Scan for the cell matching the given text and deliver its (X, Y) coordinate at center. 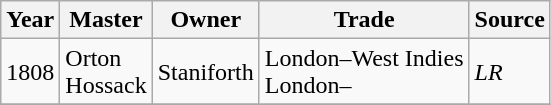
Source (510, 20)
1808 (30, 72)
LR (510, 72)
Trade (364, 20)
Owner (206, 20)
London–West IndiesLondon– (364, 72)
Staniforth (206, 72)
Master (106, 20)
OrtonHossack (106, 72)
Year (30, 20)
